Find where the given text appears and provide that cell's center as (x, y) coordinate. 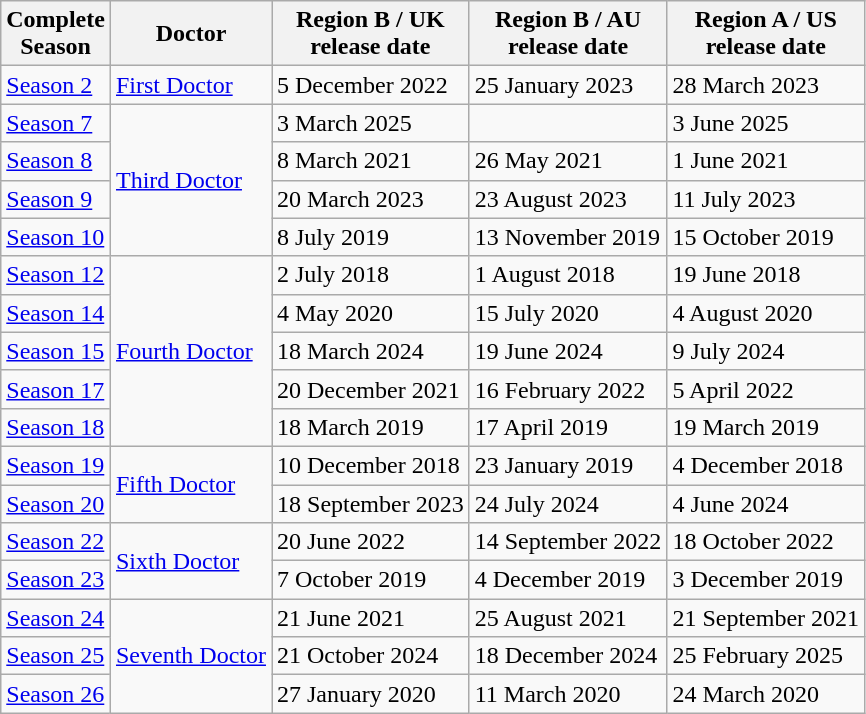
18 September 2023 (371, 503)
Season 19 (56, 465)
20 March 2023 (371, 199)
15 July 2020 (568, 313)
Season 23 (56, 580)
Fourth Doctor (190, 351)
First Doctor (190, 85)
Sixth Doctor (190, 561)
5 April 2022 (766, 389)
1 August 2018 (568, 275)
3 June 2025 (766, 123)
Seventh Doctor (190, 656)
19 June 2024 (568, 351)
28 March 2023 (766, 85)
19 June 2018 (766, 275)
21 June 2021 (371, 618)
13 November 2019 (568, 237)
8 July 2019 (371, 237)
21 October 2024 (371, 656)
18 December 2024 (568, 656)
1 June 2021 (766, 161)
4 August 2020 (766, 313)
20 June 2022 (371, 542)
15 October 2019 (766, 237)
25 February 2025 (766, 656)
4 December 2018 (766, 465)
9 July 2024 (766, 351)
Season 10 (56, 237)
7 October 2019 (371, 580)
8 March 2021 (371, 161)
17 April 2019 (568, 427)
26 May 2021 (568, 161)
Season 18 (56, 427)
Season 9 (56, 199)
24 July 2024 (568, 503)
Fifth Doctor (190, 484)
Doctor (190, 34)
23 January 2019 (568, 465)
Season 14 (56, 313)
3 December 2019 (766, 580)
25 August 2021 (568, 618)
27 January 2020 (371, 694)
18 March 2019 (371, 427)
5 December 2022 (371, 85)
14 September 2022 (568, 542)
Season 26 (56, 694)
Season 2 (56, 85)
Season 17 (56, 389)
24 March 2020 (766, 694)
Season 7 (56, 123)
3 March 2025 (371, 123)
Season 25 (56, 656)
4 June 2024 (766, 503)
2 July 2018 (371, 275)
Season 20 (56, 503)
10 December 2018 (371, 465)
Season 8 (56, 161)
Region B / UKrelease date (371, 34)
20 December 2021 (371, 389)
21 September 2021 (766, 618)
16 February 2022 (568, 389)
18 October 2022 (766, 542)
Region A / USrelease date (766, 34)
4 May 2020 (371, 313)
Season 15 (56, 351)
Third Doctor (190, 180)
Season 22 (56, 542)
19 March 2019 (766, 427)
11 March 2020 (568, 694)
25 January 2023 (568, 85)
4 December 2019 (568, 580)
CompleteSeason (56, 34)
Season 12 (56, 275)
Season 24 (56, 618)
Region B / AUrelease date (568, 34)
11 July 2023 (766, 199)
18 March 2024 (371, 351)
23 August 2023 (568, 199)
